Output the [x, y] coordinate of the center of the cell containing the given text.  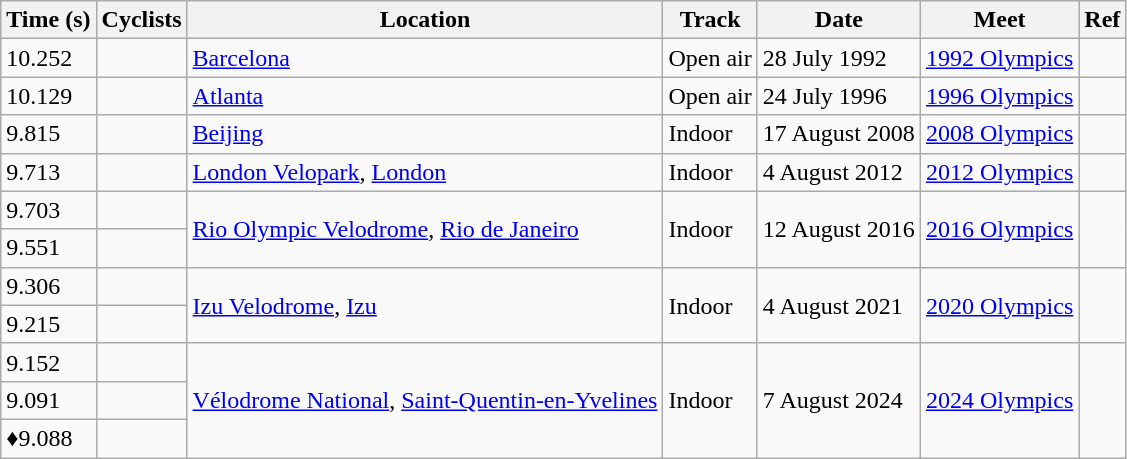
28 July 1992 [838, 58]
Barcelona [425, 58]
London Velopark, London [425, 172]
9.815 [48, 134]
2012 Olympics [999, 172]
Cyclists [142, 20]
17 August 2008 [838, 134]
4 August 2012 [838, 172]
12 August 2016 [838, 229]
9.703 [48, 210]
2024 Olympics [999, 400]
1992 Olympics [999, 58]
1996 Olympics [999, 96]
Beijing [425, 134]
Date [838, 20]
Time (s) [48, 20]
9.091 [48, 400]
2020 Olympics [999, 305]
9.152 [48, 362]
10.252 [48, 58]
Rio Olympic Velodrome, Rio de Janeiro [425, 229]
Meet [999, 20]
Vélodrome National, Saint-Quentin-en-Yvelines [425, 400]
Atlanta [425, 96]
9.551 [48, 248]
2016 Olympics [999, 229]
Izu Velodrome, Izu [425, 305]
Location [425, 20]
9.215 [48, 324]
7 August 2024 [838, 400]
Ref [1102, 20]
4 August 2021 [838, 305]
10.129 [48, 96]
9.306 [48, 286]
♦9.088 [48, 438]
9.713 [48, 172]
Track [710, 20]
2008 Olympics [999, 134]
24 July 1996 [838, 96]
